Pinpoint the cell where the given text exists, returning its (X, Y) midpoint coordinate. 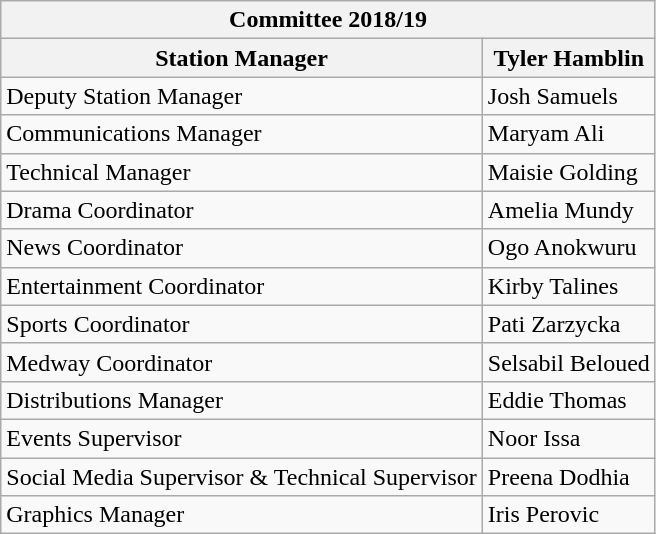
Technical Manager (242, 172)
Amelia Mundy (568, 210)
News Coordinator (242, 248)
Pati Zarzycka (568, 324)
Deputy Station Manager (242, 96)
Committee 2018/19 (328, 20)
Preena Dodhia (568, 477)
Communications Manager (242, 134)
Maisie Golding (568, 172)
Entertainment Coordinator (242, 286)
Josh Samuels (568, 96)
Medway Coordinator (242, 362)
Kirby Talines (568, 286)
Station Manager (242, 58)
Eddie Thomas (568, 400)
Iris Perovic (568, 515)
Noor Issa (568, 438)
Selsabil Beloued (568, 362)
Drama Coordinator (242, 210)
Graphics Manager (242, 515)
Social Media Supervisor & Technical Supervisor (242, 477)
Distributions Manager (242, 400)
Events Supervisor (242, 438)
Sports Coordinator (242, 324)
Ogo Anokwuru (568, 248)
Maryam Ali (568, 134)
Tyler Hamblin (568, 58)
